Return the [x, y] coordinate for the center point of the cell that contains the specified text.  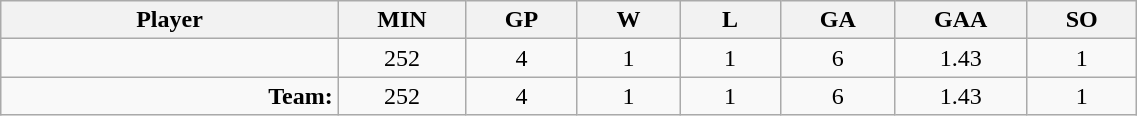
Player [170, 20]
MIN [402, 20]
GA [838, 20]
GAA [961, 20]
SO [1081, 20]
L [730, 20]
W [628, 20]
Team: [170, 96]
GP [522, 20]
